Scan for the cell matching the given text and deliver its [X, Y] coordinate at center. 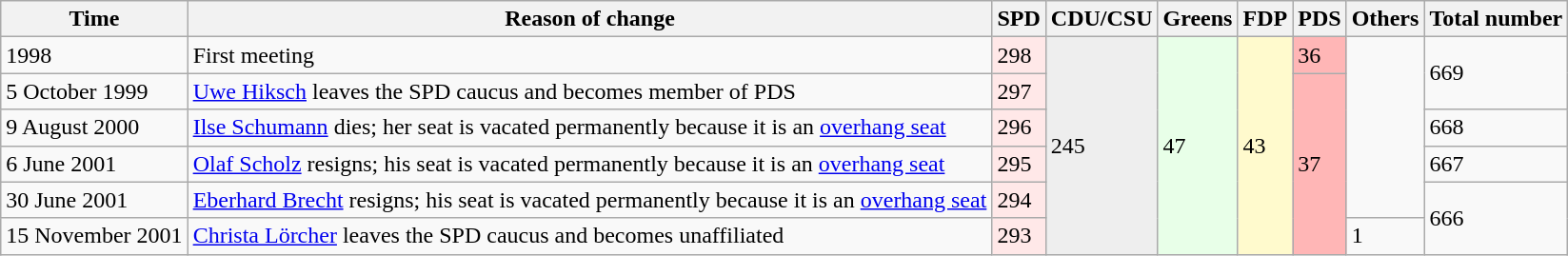
294 [1019, 200]
47 [1198, 146]
6 June 2001 [94, 164]
293 [1019, 236]
Eberhard Brecht resigns; his seat is vacated permanently because it is an overhang seat [590, 200]
1 [1385, 236]
297 [1019, 91]
298 [1019, 55]
Reason of change [590, 19]
1998 [94, 55]
Christa Lörcher leaves the SPD caucus and becomes unaffiliated [590, 236]
43 [1265, 146]
FDP [1265, 19]
245 [1102, 146]
666 [1497, 218]
PDS [1320, 19]
First meeting [590, 55]
37 [1320, 164]
Uwe Hiksch leaves the SPD caucus and becomes member of PDS [590, 91]
Others [1385, 19]
5 October 1999 [94, 91]
9 August 2000 [94, 128]
667 [1497, 164]
295 [1019, 164]
Ilse Schumann dies; her seat is vacated permanently because it is an overhang seat [590, 128]
36 [1320, 55]
CDU/CSU [1102, 19]
Time [94, 19]
Total number [1497, 19]
296 [1019, 128]
669 [1497, 73]
668 [1497, 128]
15 November 2001 [94, 236]
SPD [1019, 19]
30 June 2001 [94, 200]
Greens [1198, 19]
Olaf Scholz resigns; his seat is vacated permanently because it is an overhang seat [590, 164]
